Detect which cell encompasses the target text, then output its (X, Y) center coordinate. 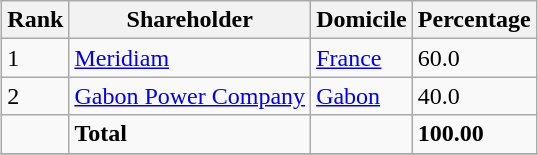
Gabon Power Company (190, 96)
40.0 (474, 96)
Percentage (474, 20)
2 (36, 96)
100.00 (474, 134)
Domicile (362, 20)
Shareholder (190, 20)
Total (190, 134)
France (362, 58)
1 (36, 58)
60.0 (474, 58)
Rank (36, 20)
Gabon (362, 96)
Meridiam (190, 58)
